Extract the [X, Y] coordinate from the center of the cell holding the provided text.  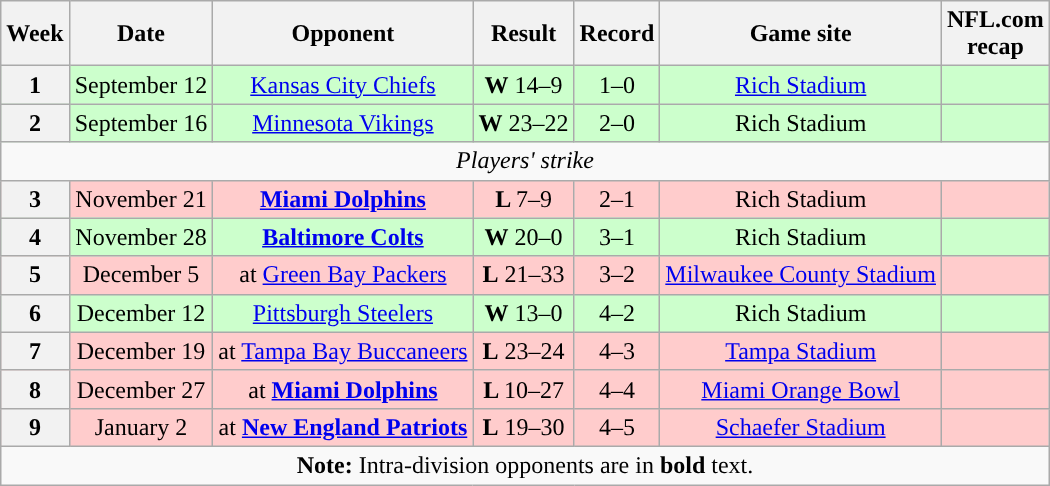
Minnesota Vikings [343, 123]
Tampa Stadium [801, 351]
December 27 [141, 389]
5 [35, 275]
Date [141, 34]
at Tampa Bay Buccaneers [343, 351]
4–5 [617, 427]
November 28 [141, 237]
December 19 [141, 351]
3–2 [617, 275]
W 13–0 [524, 313]
Players' strike [525, 161]
1 [35, 85]
at New England Patriots [343, 427]
L 23–24 [524, 351]
9 [35, 427]
8 [35, 389]
W 20–0 [524, 237]
W 14–9 [524, 85]
4–4 [617, 389]
4 [35, 237]
November 21 [141, 199]
4–2 [617, 313]
4–3 [617, 351]
L 19–30 [524, 427]
L 7–9 [524, 199]
Miami Orange Bowl [801, 389]
Opponent [343, 34]
2–1 [617, 199]
2 [35, 123]
L 10–27 [524, 389]
Week [35, 34]
Kansas City Chiefs [343, 85]
1–0 [617, 85]
September 16 [141, 123]
3 [35, 199]
L 21–33 [524, 275]
Baltimore Colts [343, 237]
Result [524, 34]
September 12 [141, 85]
W 23–22 [524, 123]
Pittsburgh Steelers [343, 313]
3–1 [617, 237]
Miami Dolphins [343, 199]
Schaefer Stadium [801, 427]
2–0 [617, 123]
December 5 [141, 275]
at Miami Dolphins [343, 389]
December 12 [141, 313]
January 2 [141, 427]
Record [617, 34]
6 [35, 313]
NFL.comrecap [996, 34]
at Green Bay Packers [343, 275]
Game site [801, 34]
Note: Intra-division opponents are in bold text. [525, 465]
7 [35, 351]
Milwaukee County Stadium [801, 275]
